Capture the cell that displays the provided text and extract its (x, y) central coordinate. 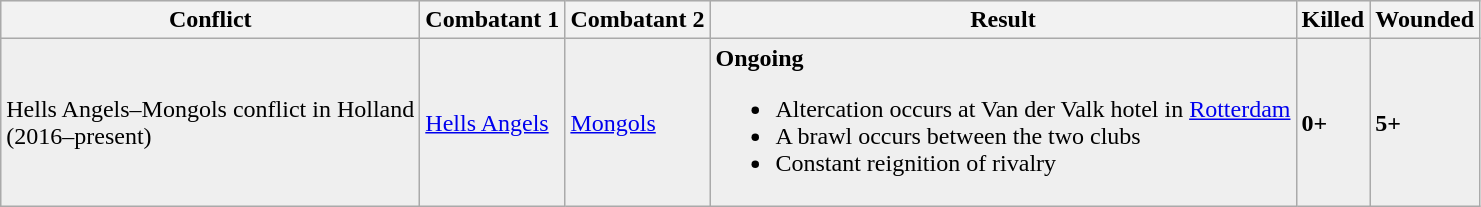
Mongols (638, 122)
Combatant 1 (492, 20)
5+ (1425, 122)
Conflict (210, 20)
OngoingAltercation occurs at Van der Valk hotel in RotterdamA brawl occurs between the two clubsConstant reignition of rivalry (1003, 122)
Hells Angels–Mongols conflict in Holland(2016–present) (210, 122)
Combatant 2 (638, 20)
Result (1003, 20)
Hells Angels (492, 122)
Killed (1333, 20)
0+ (1333, 122)
Wounded (1425, 20)
